Locate the cell with the specified text and output its [x, y] center coordinate. 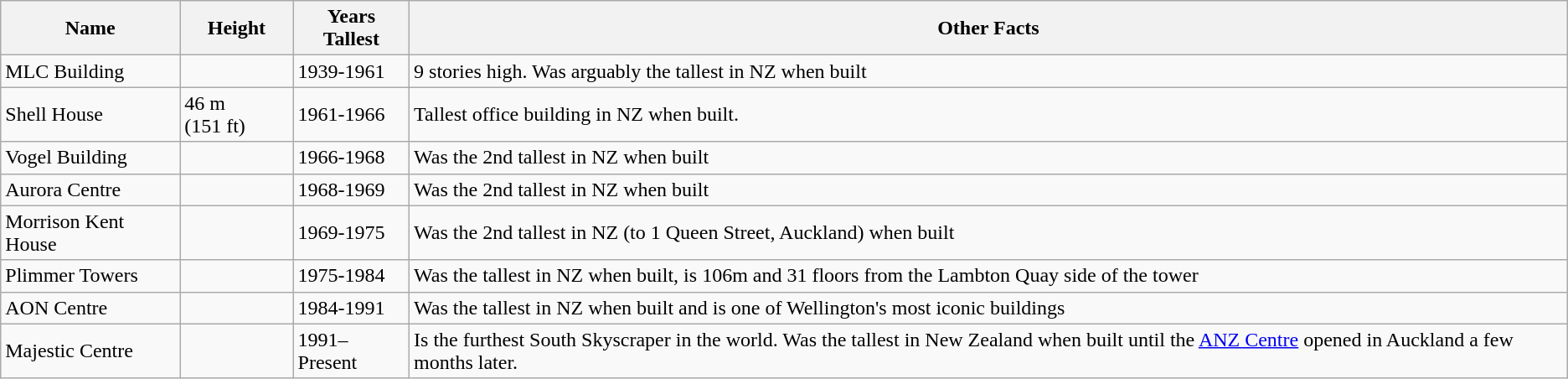
Height [236, 29]
Name [90, 29]
Majestic Centre [90, 350]
1975-1984 [351, 276]
1939-1961 [351, 71]
Was the tallest in NZ when built, is 106m and 31 floors from the Lambton Quay side of the tower [988, 276]
Shell House [90, 114]
Plimmer Towers [90, 276]
Vogel Building [90, 158]
9 stories high. Was arguably the tallest in NZ when built [988, 71]
MLC Building [90, 71]
Morrison Kent House [90, 233]
1968-1969 [351, 189]
1961-1966 [351, 114]
1966-1968 [351, 158]
1969-1975 [351, 233]
Is the furthest South Skyscraper in the world. Was the tallest in New Zealand when built until the ANZ Centre opened in Auckland a few months later. [988, 350]
AON Centre [90, 308]
1991–Present [351, 350]
Was the 2nd tallest in NZ (to 1 Queen Street, Auckland) when built [988, 233]
Other Facts [988, 29]
1984-1991 [351, 308]
Aurora Centre [90, 189]
Tallest office building in NZ when built. [988, 114]
Was the tallest in NZ when built and is one of Wellington's most iconic buildings [988, 308]
Years Tallest [351, 29]
46 m (151 ft) [236, 114]
